Locate the cell with the specified text and output its (x, y) center coordinate. 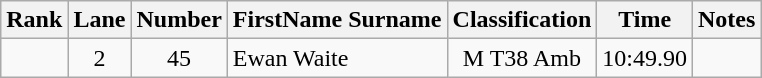
M T38 Amb (522, 58)
45 (179, 58)
Notes (727, 20)
Lane (100, 20)
Time (645, 20)
Number (179, 20)
Ewan Waite (337, 58)
2 (100, 58)
Rank (34, 20)
10:49.90 (645, 58)
Classification (522, 20)
FirstName Surname (337, 20)
